Find where the given text appears and provide that cell's center as (X, Y) coordinate. 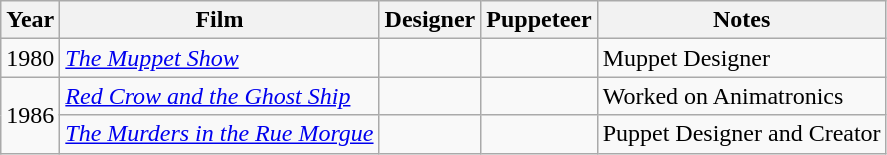
Film (220, 20)
Muppet Designer (742, 58)
Notes (742, 20)
1986 (30, 115)
Year (30, 20)
Puppeteer (539, 20)
Red Crow and the Ghost Ship (220, 96)
Puppet Designer and Creator (742, 134)
1980 (30, 58)
The Muppet Show (220, 58)
The Murders in the Rue Morgue (220, 134)
Worked on Animatronics (742, 96)
Designer (430, 20)
